Pinpoint the cell where the given text exists, returning its (X, Y) midpoint coordinate. 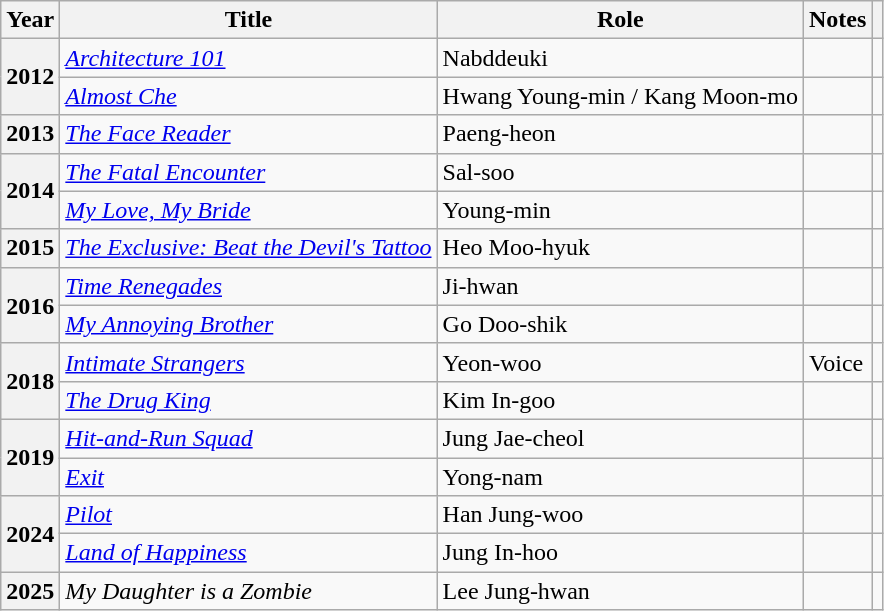
Title (248, 20)
The Fatal Encounter (248, 172)
Exit (248, 477)
2024 (30, 534)
My Love, My Bride (248, 210)
Go Doo-shik (620, 324)
Hit-and-Run Squad (248, 438)
Year (30, 20)
Time Renegades (248, 286)
Jung Jae-cheol (620, 438)
2025 (30, 591)
Han Jung-woo (620, 515)
Kim In-goo (620, 400)
2014 (30, 191)
My Annoying Brother (248, 324)
2018 (30, 381)
Heo Moo-hyuk (620, 248)
2015 (30, 248)
Notes (837, 20)
Yong-nam (620, 477)
The Exclusive: Beat the Devil's Tattoo (248, 248)
2013 (30, 134)
Ji-hwan (620, 286)
Jung In-hoo (620, 553)
The Drug King (248, 400)
Land of Happiness (248, 553)
2019 (30, 457)
Paeng-heon (620, 134)
Young-min (620, 210)
Pilot (248, 515)
My Daughter is a Zombie (248, 591)
Role (620, 20)
Lee Jung-hwan (620, 591)
2016 (30, 305)
Hwang Young-min / Kang Moon-mo (620, 96)
Voice (837, 362)
Architecture 101 (248, 58)
Yeon-woo (620, 362)
2012 (30, 77)
Intimate Strangers (248, 362)
Sal-soo (620, 172)
Nabddeuki (620, 58)
Almost Che (248, 96)
The Face Reader (248, 134)
